For the text-containing cell, return its midpoint in [X, Y] coordinate format. 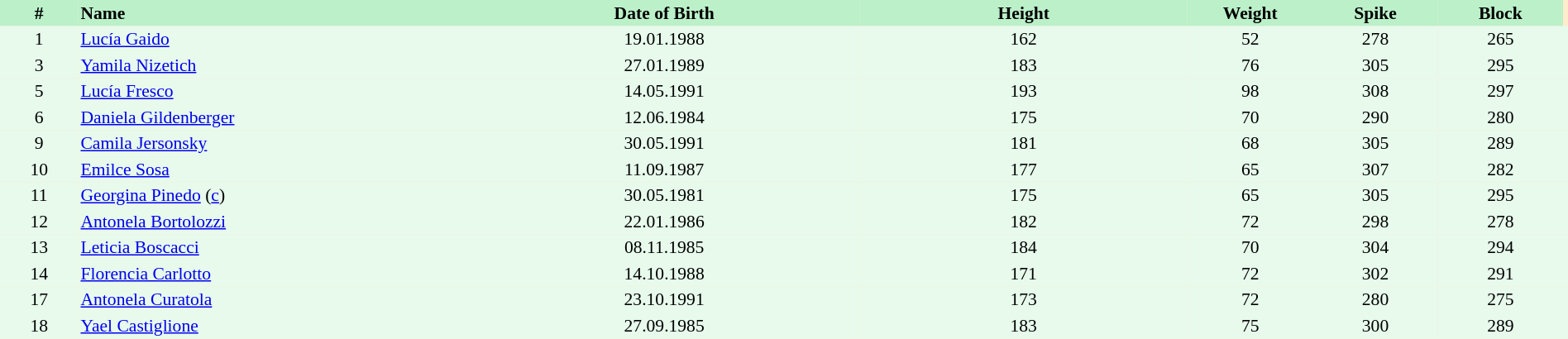
304 [1374, 248]
1 [39, 40]
Leticia Boscacci [273, 248]
98 [1250, 91]
27.09.1985 [664, 326]
3 [39, 65]
12 [39, 222]
14 [39, 274]
68 [1250, 144]
19.01.1988 [664, 40]
294 [1500, 248]
14.05.1991 [664, 91]
173 [1024, 299]
308 [1374, 91]
10 [39, 169]
6 [39, 117]
Weight [1250, 13]
Daniela Gildenberger [273, 117]
Antonela Curatola [273, 299]
14.10.1988 [664, 274]
Lucía Fresco [273, 91]
298 [1374, 222]
307 [1374, 169]
Florencia Carlotto [273, 274]
76 [1250, 65]
Camila Jersonsky [273, 144]
162 [1024, 40]
302 [1374, 274]
52 [1250, 40]
Block [1500, 13]
Name [273, 13]
# [39, 13]
Height [1024, 13]
300 [1374, 326]
291 [1500, 274]
Lucía Gaido [273, 40]
11 [39, 195]
Antonela Bortolozzi [273, 222]
22.01.1986 [664, 222]
171 [1024, 274]
265 [1500, 40]
08.11.1985 [664, 248]
Yamila Nizetich [273, 65]
282 [1500, 169]
Georgina Pinedo (c) [273, 195]
275 [1500, 299]
Emilce Sosa [273, 169]
13 [39, 248]
290 [1374, 117]
23.10.1991 [664, 299]
27.01.1989 [664, 65]
177 [1024, 169]
193 [1024, 91]
Date of Birth [664, 13]
182 [1024, 222]
30.05.1981 [664, 195]
5 [39, 91]
184 [1024, 248]
Yael Castiglione [273, 326]
11.09.1987 [664, 169]
9 [39, 144]
17 [39, 299]
181 [1024, 144]
75 [1250, 326]
30.05.1991 [664, 144]
12.06.1984 [664, 117]
Spike [1374, 13]
297 [1500, 91]
18 [39, 326]
